Determine the (x, y) coordinate at the center of the cell enclosing the given text.  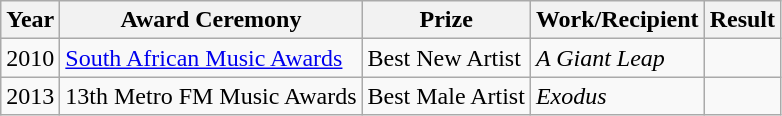
Result (742, 20)
Best Male Artist (446, 96)
A Giant Leap (617, 58)
13th Metro FM Music Awards (211, 96)
2013 (30, 96)
Exodus (617, 96)
Work/Recipient (617, 20)
2010 (30, 58)
Prize (446, 20)
Year (30, 20)
South African Music Awards (211, 58)
Award Ceremony (211, 20)
Best New Artist (446, 58)
